For the text-containing cell, return its midpoint in (X, Y) coordinate format. 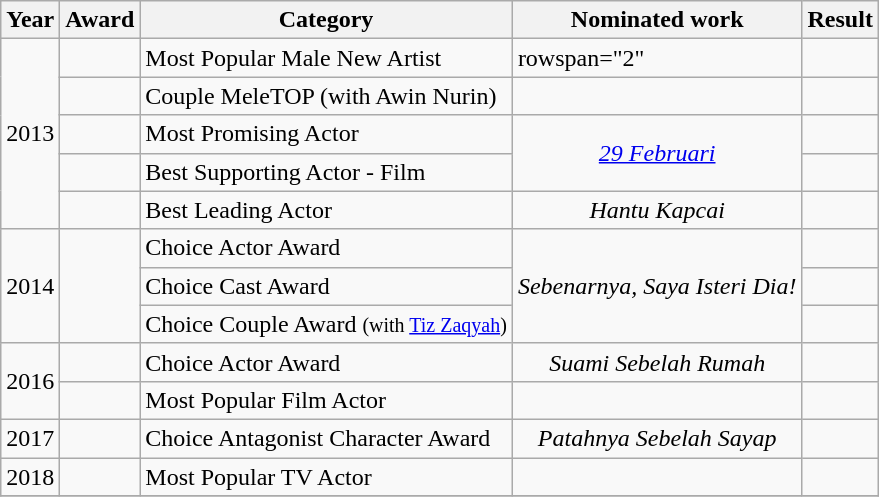
Result (840, 20)
Nominated work (657, 20)
Choice Antagonist Character Award (326, 438)
2013 (30, 134)
2018 (30, 477)
Suami Sebelah Rumah (657, 362)
2016 (30, 381)
rowspan="2" (657, 58)
Most Promising Actor (326, 134)
Best Supporting Actor - Film (326, 172)
Couple MeleTOP (with Awin Nurin) (326, 96)
Most Popular Film Actor (326, 400)
Hantu Kapcai (657, 210)
Choice Couple Award (with Tiz Zaqyah) (326, 324)
2017 (30, 438)
2014 (30, 286)
Most Popular Male New Artist (326, 58)
29 Februari (657, 153)
Category (326, 20)
Most Popular TV Actor (326, 477)
Award (100, 20)
Choice Cast Award (326, 286)
Best Leading Actor (326, 210)
Sebenarnya, Saya Isteri Dia! (657, 286)
Year (30, 20)
Patahnya Sebelah Sayap (657, 438)
